Find where the given text appears and provide that cell's center as (x, y) coordinate. 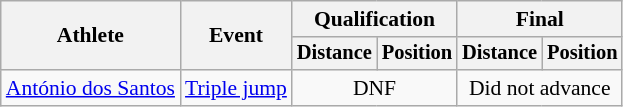
Qualification (374, 19)
Event (236, 36)
Athlete (90, 36)
DNF (374, 88)
Final (540, 19)
Did not advance (540, 88)
António dos Santos (90, 88)
Triple jump (236, 88)
